Find where the given text appears and provide that cell's center as (x, y) coordinate. 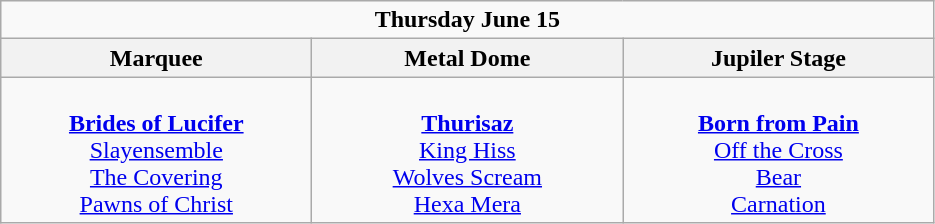
Thursday June 15 (468, 20)
Jupiler Stage (778, 58)
Thurisaz King Hiss Wolves Scream Hexa Mera (468, 150)
Brides of Lucifer Slayensemble The Covering Pawns of Christ (156, 150)
Marquee (156, 58)
Metal Dome (468, 58)
Born from Pain Off the Cross Bear Carnation (778, 150)
